Extract the [x, y] coordinate from the center of the cell holding the provided text.  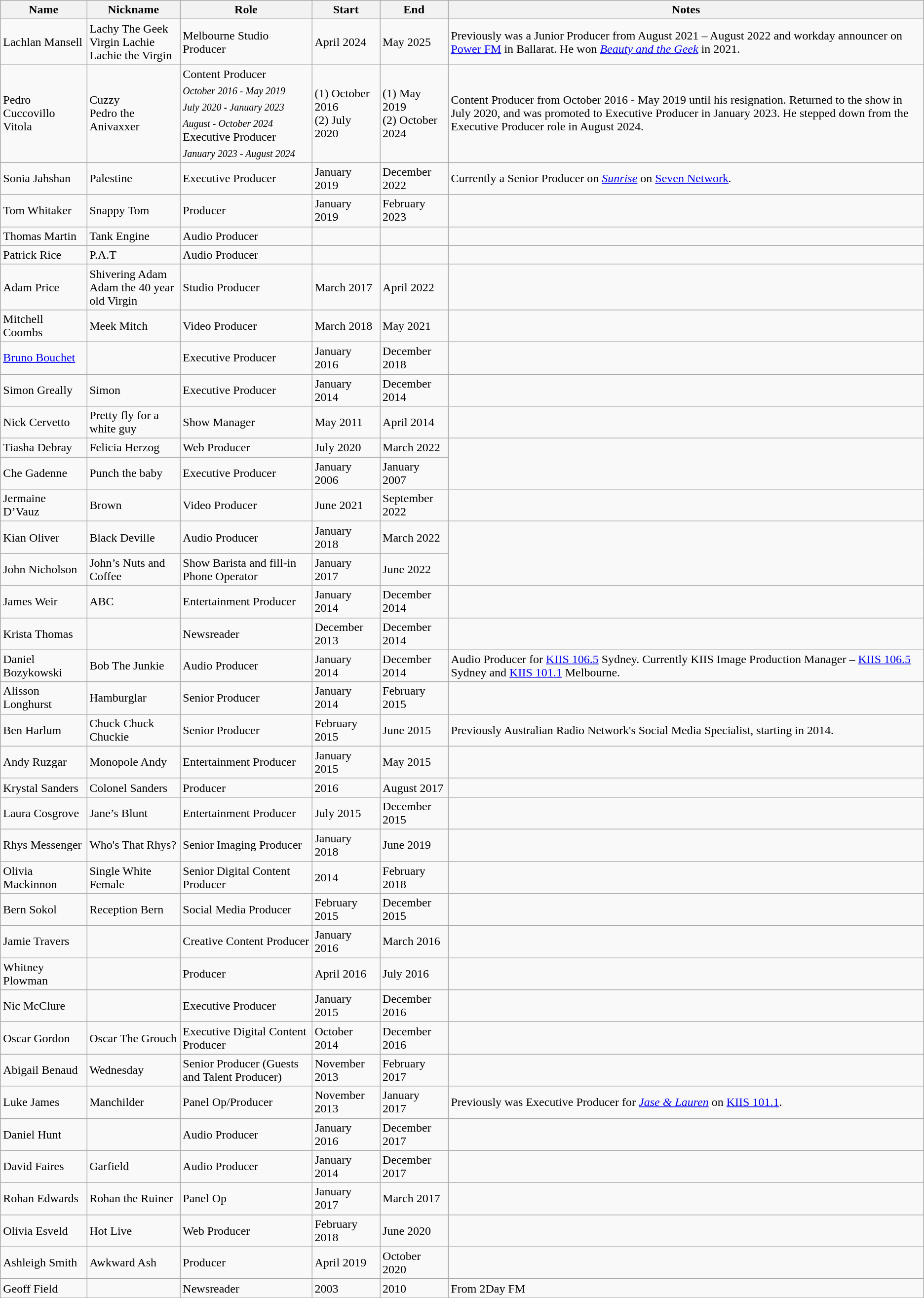
Daniel Hunt [43, 1135]
December 2018 [414, 357]
Panel Op [246, 1199]
August 2017 [414, 787]
Punch the baby [133, 473]
April 2024 [346, 42]
Lachlan Mansell [43, 42]
Patrick Rice [43, 255]
Rohan the Ruiner [133, 1199]
December 2013 [346, 634]
CuzzyPedro the Anivaxxer [133, 114]
March 2018 [346, 326]
February 2017 [414, 1070]
Luke James [43, 1102]
Simon [133, 390]
Alisson Longhurst [43, 698]
Andy Ruzgar [43, 762]
Krista Thomas [43, 634]
Audio Producer for KIIS 106.5 Sydney. Currently KIIS Image Production Manager – KIIS 106.5 Sydney and KIIS 101.1 Melbourne. [686, 666]
(1) May 2019(2) October 2024 [414, 114]
P.A.T [133, 255]
Snappy Tom [133, 210]
Previously Australian Radio Network's Social Media Specialist, starting in 2014. [686, 730]
Melbourne Studio Producer [246, 42]
Simon Greally [43, 390]
April 2014 [414, 423]
Manchilder [133, 1102]
Sonia Jahshan [43, 179]
Awkward Ash [133, 1263]
July 2020 [346, 448]
Notes [686, 10]
June 2019 [414, 845]
Daniel Bozykowski [43, 666]
Senior Imaging Producer [246, 845]
Abigail Benaud [43, 1070]
Who's That Rhys? [133, 845]
Hot Live [133, 1230]
Previously was Executive Producer for Jase & Lauren on KIIS 101.1. [686, 1102]
Social Media Producer [246, 909]
Adam Price [43, 287]
Mitchell Coombs [43, 326]
Lachy The GeekVirgin LachieLachie the Virgin [133, 42]
Studio Producer [246, 287]
Hamburglar [133, 698]
Bob The Junkie [133, 666]
April 2019 [346, 1263]
Previously was a Junior Producer from August 2021 – August 2022 and workday announcer on Power FM in Ballarat. He won Beauty and the Geek in 2021. [686, 42]
Nick Cervetto [43, 423]
Chuck Chuck Chuckie [133, 730]
John Nicholson [43, 570]
January 2006 [346, 473]
Content ProducerOctober 2016 - May 2019July 2020 - January 2023August - October 2024Executive ProducerJanuary 2023 - August 2024 [246, 114]
From 2Day FM [686, 1288]
ABC [133, 601]
Senior Digital Content Producer [246, 877]
James Weir [43, 601]
January 2007 [414, 473]
February 2023 [414, 210]
Rhys Messenger [43, 845]
Oscar Gordon [43, 1038]
Colonel Sanders [133, 787]
John’s Nuts and Coffee [133, 570]
July 2015 [346, 813]
Olivia Mackinnon [43, 877]
July 2016 [414, 974]
September 2022 [414, 506]
2010 [414, 1288]
Name [43, 10]
May 2015 [414, 762]
June 2021 [346, 506]
Tank Engine [133, 236]
Nic McClure [43, 1006]
2016 [346, 787]
October 2014 [346, 1038]
Wednesday [133, 1070]
Show Barista and fill-in Phone Operator [246, 570]
Krystal Sanders [43, 787]
June 2020 [414, 1230]
Single White Female [133, 877]
Senior Producer (Guests and Talent Producer) [246, 1070]
Oscar The Grouch [133, 1038]
Pedro Cuccovillo Vitola [43, 114]
Whitney Plowman [43, 974]
October 2020 [414, 1263]
Garfield [133, 1166]
End [414, 10]
Creative Content Producer [246, 942]
Reception Bern [133, 909]
March 2016 [414, 942]
Ashleigh Smith [43, 1263]
May 2021 [414, 326]
May 2025 [414, 42]
Nickname [133, 10]
Brown [133, 506]
Jane’s Blunt [133, 813]
June 2015 [414, 730]
December 2022 [414, 179]
Meek Mitch [133, 326]
David Faires [43, 1166]
Panel Op/Producer [246, 1102]
Jamie Travers [43, 942]
April 2022 [414, 287]
Shivering AdamAdam the 40 year old Virgin [133, 287]
(1) October 2016(2) July 2020 [346, 114]
Role [246, 10]
Pretty fly for a white guy [133, 423]
April 2016 [346, 974]
Thomas Martin [43, 236]
Black Deville [133, 537]
Olivia Esveld [43, 1230]
Rohan Edwards [43, 1199]
Executive Digital Content Producer [246, 1038]
Start [346, 10]
Laura Cosgrove [43, 813]
May 2011 [346, 423]
Palestine [133, 179]
Ben Harlum [43, 730]
Geoff Field [43, 1288]
Show Manager [246, 423]
Kian Oliver [43, 537]
Bruno Bouchet [43, 357]
June 2022 [414, 570]
Monopole Andy [133, 762]
Felicia Herzog [133, 448]
Currently a Senior Producer on Sunrise on Seven Network. [686, 179]
Che Gadenne [43, 473]
2014 [346, 877]
Bern Sokol [43, 909]
2003 [346, 1288]
Jermaine D’Vauz [43, 506]
Tiasha Debray [43, 448]
Tom Whitaker [43, 210]
